Scan for the cell matching the given text and deliver its (x, y) coordinate at center. 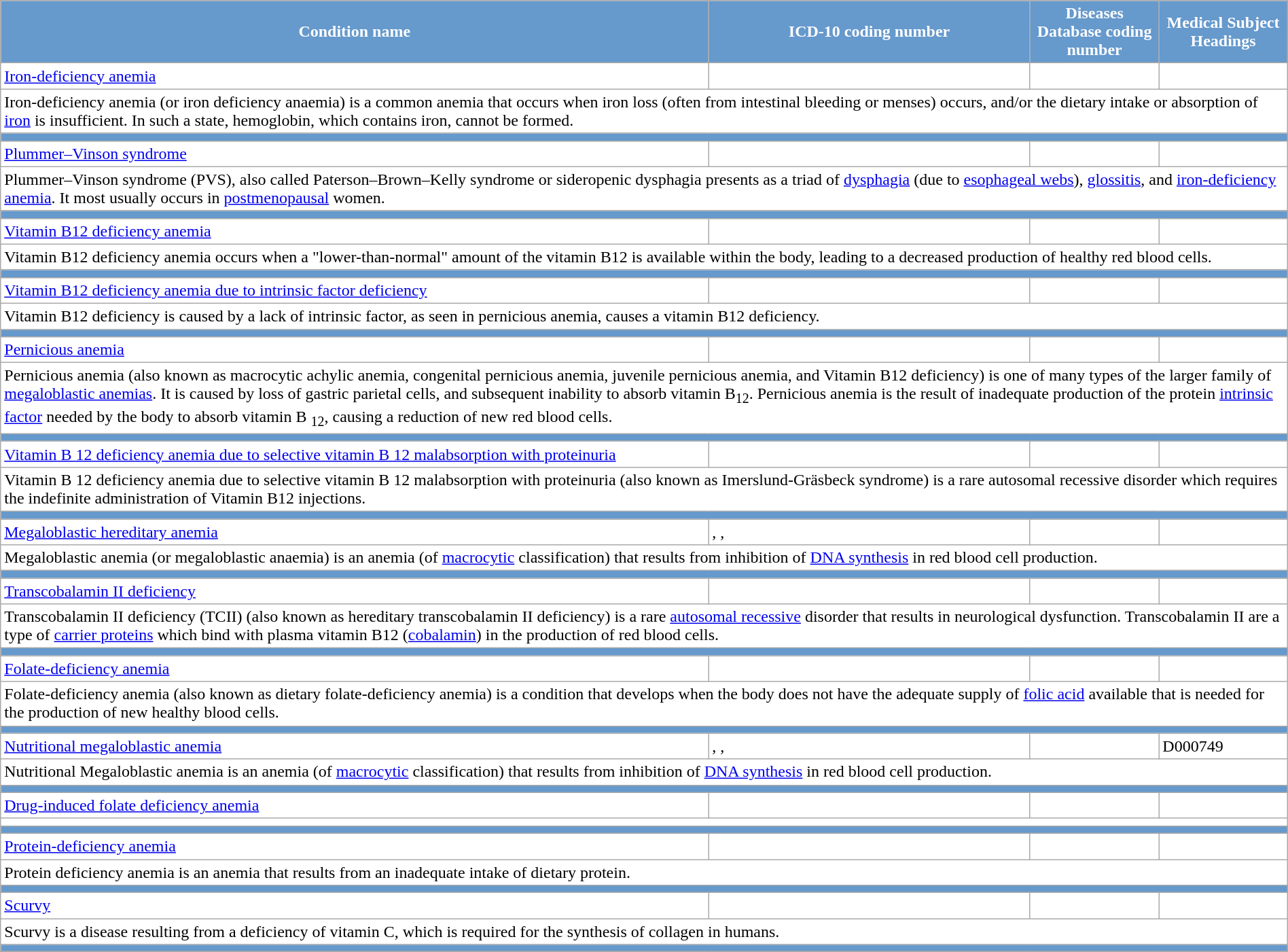
Scurvy (355, 906)
Condition name (355, 32)
Vitamin B 12 deficiency anemia due to selective vitamin B 12 malabsorption with proteinuria (355, 454)
Plummer–Vinson syndrome (355, 154)
ICD-10 coding number (870, 32)
Pernicious anemia (355, 350)
Vitamin B12 deficiency anemia due to intrinsic factor deficiency (355, 290)
Vitamin B12 deficiency is caused by a lack of intrinsic factor, as seen in pernicious anemia, causes a vitamin B12 deficiency. (644, 316)
Vitamin B12 deficiency anemia (355, 231)
Transcobalamin II deficiency (355, 591)
Diseases Database coding number (1094, 32)
Drug-induced folate deficiency anemia (355, 805)
Nutritional megaloblastic anemia (355, 746)
Scurvy is a disease resulting from a deficiency of vitamin C, which is required for the synthesis of collagen in humans. (644, 932)
D000749 (1223, 746)
Megaloblastic hereditary anemia (355, 532)
Folate-deficiency anemia (355, 669)
Medical Subject Headings (1223, 32)
Protein-deficiency anemia (355, 846)
Iron-deficiency anemia (355, 76)
Protein deficiency anemia is an anemia that results from an inadequate intake of dietary protein. (644, 872)
